Output the [X, Y] coordinate of the center of the cell containing the given text.  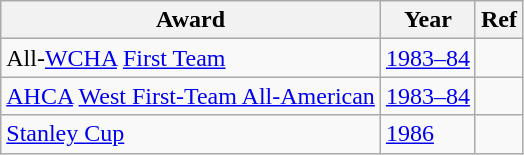
Stanley Cup [191, 134]
Year [428, 20]
Ref [498, 20]
1986 [428, 134]
AHCA West First-Team All-American [191, 96]
Award [191, 20]
All-WCHA First Team [191, 58]
